Detect which cell encompasses the target text, then output its [X, Y] center coordinate. 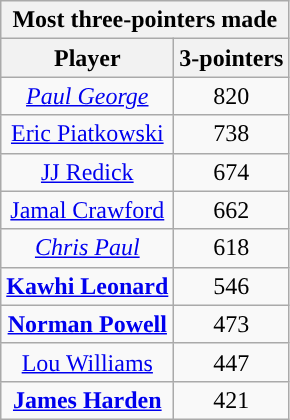
James Harden [88, 400]
JJ Redick [88, 172]
447 [232, 362]
Lou Williams [88, 362]
820 [232, 96]
Jamal Crawford [88, 210]
662 [232, 210]
618 [232, 248]
Chris Paul [88, 248]
Player [88, 58]
473 [232, 324]
738 [232, 134]
Kawhi Leonard [88, 286]
Paul George [88, 96]
421 [232, 400]
546 [232, 286]
Norman Powell [88, 324]
Eric Piatkowski [88, 134]
Most three-pointers made [145, 20]
3-pointers [232, 58]
674 [232, 172]
